Output the (X, Y) coordinate of the center of the cell containing the given text.  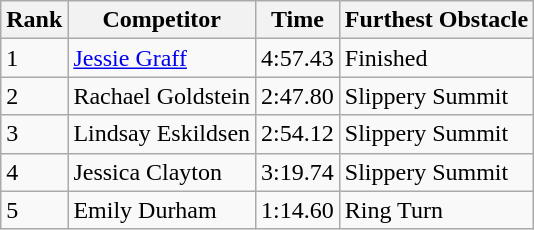
Time (298, 20)
Competitor (162, 20)
Jessica Clayton (162, 172)
5 (34, 210)
2 (34, 96)
Furthest Obstacle (436, 20)
2:54.12 (298, 134)
4 (34, 172)
Jessie Graff (162, 58)
1 (34, 58)
3 (34, 134)
Lindsay Eskildsen (162, 134)
1:14.60 (298, 210)
Finished (436, 58)
Rank (34, 20)
4:57.43 (298, 58)
Rachael Goldstein (162, 96)
2:47.80 (298, 96)
Emily Durham (162, 210)
Ring Turn (436, 210)
3:19.74 (298, 172)
